Output the [x, y] coordinate of the center of the cell containing the given text.  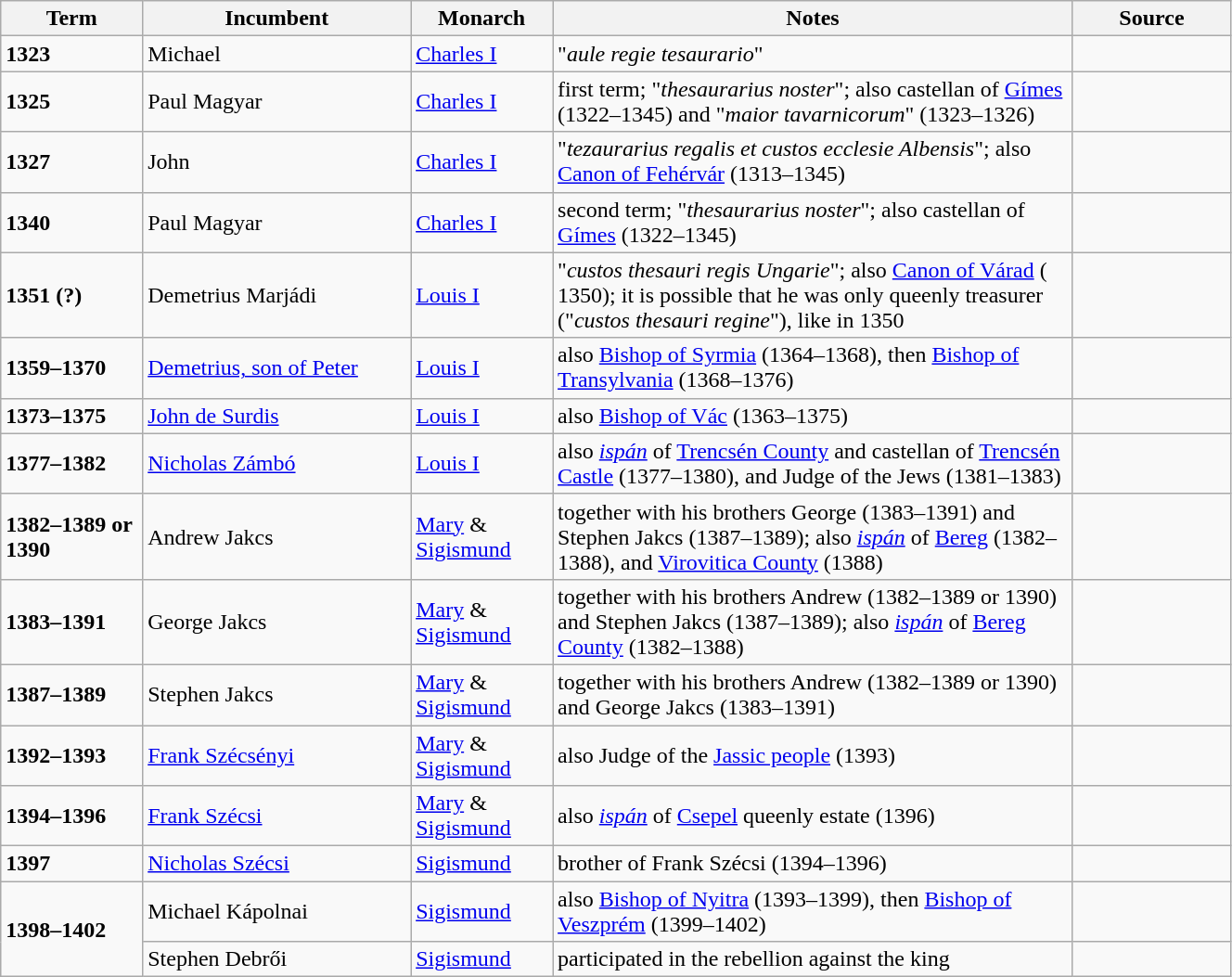
together with his brothers George (1383–1391) and Stephen Jakcs (1387–1389); also ispán of Bereg (1382–1388), and Virovitica County (1388) [813, 536]
Source [1151, 19]
Frank Szécsi [276, 816]
John [276, 161]
Notes [813, 19]
1382–1389 or 1390 [72, 536]
1323 [72, 54]
1351 (?) [72, 295]
Frank Szécsényi [276, 755]
also Bishop of Syrmia (1364–1368), then Bishop of Transylvania (1368–1376) [813, 367]
1373–1375 [72, 416]
1377–1382 [72, 464]
also Bishop of Vác (1363–1375) [813, 416]
Nicholas Szécsi [276, 864]
Stephen Debrői [276, 959]
1340 [72, 223]
also ispán of Trencsén County and castellan of Trencsén Castle (1377–1380), and Judge of the Jews (1381–1383) [813, 464]
Stephen Jakcs [276, 694]
1397 [72, 864]
1394–1396 [72, 816]
Nicholas Zámbó [276, 464]
1359–1370 [72, 367]
also ispán of Csepel queenly estate (1396) [813, 816]
also Judge of the Jassic people (1393) [813, 755]
Monarch [482, 19]
also Bishop of Nyitra (1393–1399), then Bishop of Veszprém (1399–1402) [813, 911]
1398–1402 [72, 930]
together with his brothers Andrew (1382–1389 or 1390) and George Jakcs (1383–1391) [813, 694]
1325 [72, 102]
1383–1391 [72, 622]
1327 [72, 161]
John de Surdis [276, 416]
second term; "thesaurarius noster"; also castellan of Gímes (1322–1345) [813, 223]
first term; "thesaurarius noster"; also castellan of Gímes (1322–1345) and "maior tavarnicorum" (1323–1326) [813, 102]
1387–1389 [72, 694]
Andrew Jakcs [276, 536]
Term [72, 19]
1392–1393 [72, 755]
brother of Frank Szécsi (1394–1396) [813, 864]
Michael [276, 54]
participated in the rebellion against the king [813, 959]
George Jakcs [276, 622]
Incumbent [276, 19]
Demetrius, son of Peter [276, 367]
Michael Kápolnai [276, 911]
"tezaurarius regalis et custos ecclesie Albensis"; also Canon of Fehérvár (1313–1345) [813, 161]
together with his brothers Andrew (1382–1389 or 1390) and Stephen Jakcs (1387–1389); also ispán of Bereg County (1382–1388) [813, 622]
"aule regie tesaurario" [813, 54]
Demetrius Marjádi [276, 295]
